Scan for the cell matching the given text and deliver its [x, y] coordinate at center. 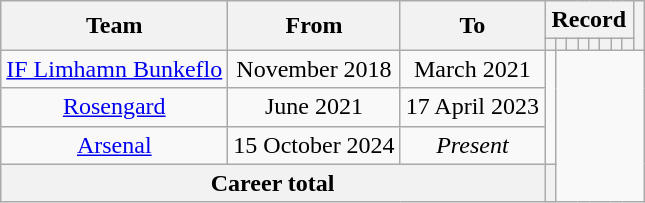
Team [114, 26]
Record [589, 20]
Career total [273, 183]
17 April 2023 [472, 107]
From [314, 26]
To [472, 26]
15 October 2024 [314, 145]
IF Limhamn Bunkeflo [114, 69]
Rosengard [114, 107]
November 2018 [314, 69]
Present [472, 145]
June 2021 [314, 107]
March 2021 [472, 69]
Arsenal [114, 145]
